From the cell containing the given text, extract its center point as (x, y) coordinate. 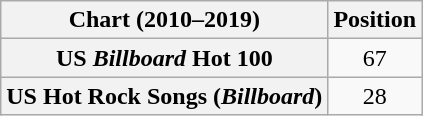
Position (375, 20)
Chart (2010–2019) (164, 20)
US Hot Rock Songs (Billboard) (164, 96)
28 (375, 96)
67 (375, 58)
US Billboard Hot 100 (164, 58)
